Extract the (X, Y) coordinate from the center of the cell holding the provided text.  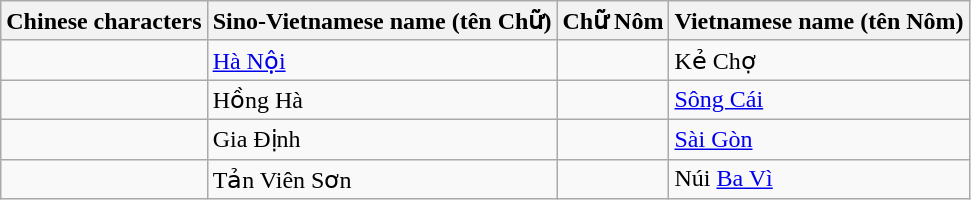
Vietnamese name (tên Nôm) (819, 21)
Chữ Nôm (613, 21)
Sông Cái (819, 100)
Hồng Hà (382, 100)
Gia Định (382, 139)
Kẻ Chợ (819, 60)
Tản Viên Sơn (382, 179)
Chinese characters (104, 21)
Hà Nội (382, 60)
Núi Ba Vì (819, 179)
Sino-Vietnamese name (tên Chữ) (382, 21)
Sài Gòn (819, 139)
